Pinpoint the cell where the given text exists, returning its (x, y) midpoint coordinate. 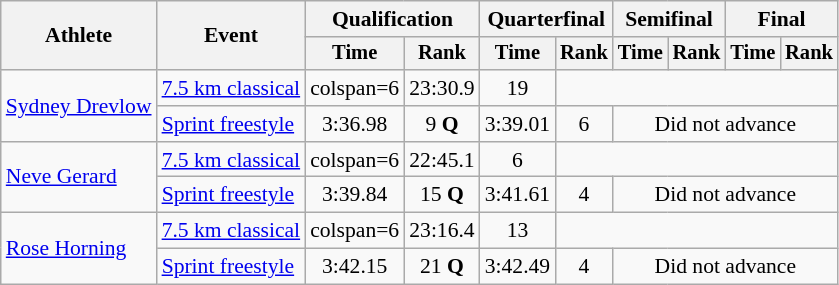
13 (518, 231)
19 (518, 88)
Semifinal (669, 19)
15 Q (442, 195)
22:45.1 (442, 160)
9 Q (442, 124)
3:39.01 (518, 124)
3:41.61 (518, 195)
Event (232, 36)
Sydney Drevlow (79, 106)
Qualification (392, 19)
23:30.9 (442, 88)
Athlete (79, 36)
Neve Gerard (79, 178)
3:39.84 (354, 195)
3:42.49 (518, 267)
23:16.4 (442, 231)
3:36.98 (354, 124)
Quarterfinal (546, 19)
21 Q (442, 267)
Final (781, 19)
3:42.15 (354, 267)
Rose Horning (79, 248)
